Identify which cell holds the provided text, then report its [x, y] central coordinate. 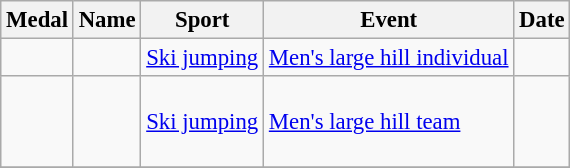
Men's large hill individual [389, 58]
Men's large hill team [389, 122]
Date [542, 20]
Event [389, 20]
Sport [202, 20]
Name [107, 20]
Medal [38, 20]
